Find where the given text appears and provide that cell's center as [X, Y] coordinate. 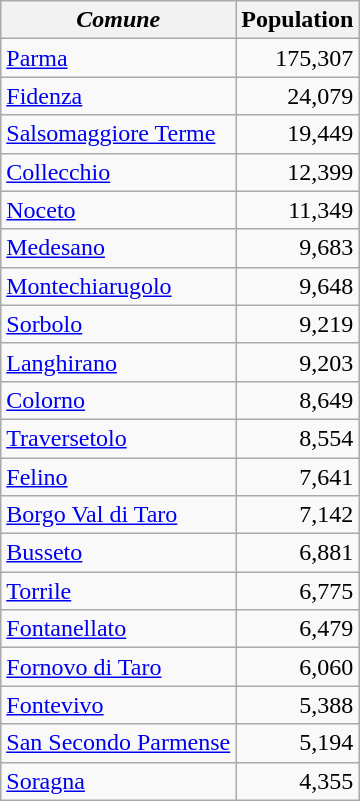
Traversetolo [118, 438]
Collecchio [118, 172]
Population [298, 20]
Soragna [118, 781]
Comune [118, 20]
Salsomaggiore Terme [118, 134]
19,449 [298, 134]
12,399 [298, 172]
11,349 [298, 210]
Parma [118, 58]
Fontevivo [118, 705]
Sorbolo [118, 324]
Fontanellato [118, 629]
8,554 [298, 438]
9,203 [298, 362]
6,881 [298, 553]
Busseto [118, 553]
6,775 [298, 591]
Fornovo di Taro [118, 667]
Fidenza [118, 96]
Noceto [118, 210]
Felino [118, 477]
Torrile [118, 591]
4,355 [298, 781]
6,479 [298, 629]
7,641 [298, 477]
9,648 [298, 286]
Colorno [118, 400]
7,142 [298, 515]
Borgo Val di Taro [118, 515]
Medesano [118, 248]
Montechiarugolo [118, 286]
Langhirano [118, 362]
9,219 [298, 324]
6,060 [298, 667]
5,194 [298, 743]
8,649 [298, 400]
175,307 [298, 58]
24,079 [298, 96]
San Secondo Parmense [118, 743]
9,683 [298, 248]
5,388 [298, 705]
